Return the [X, Y] coordinate for the center point of the cell that contains the specified text.  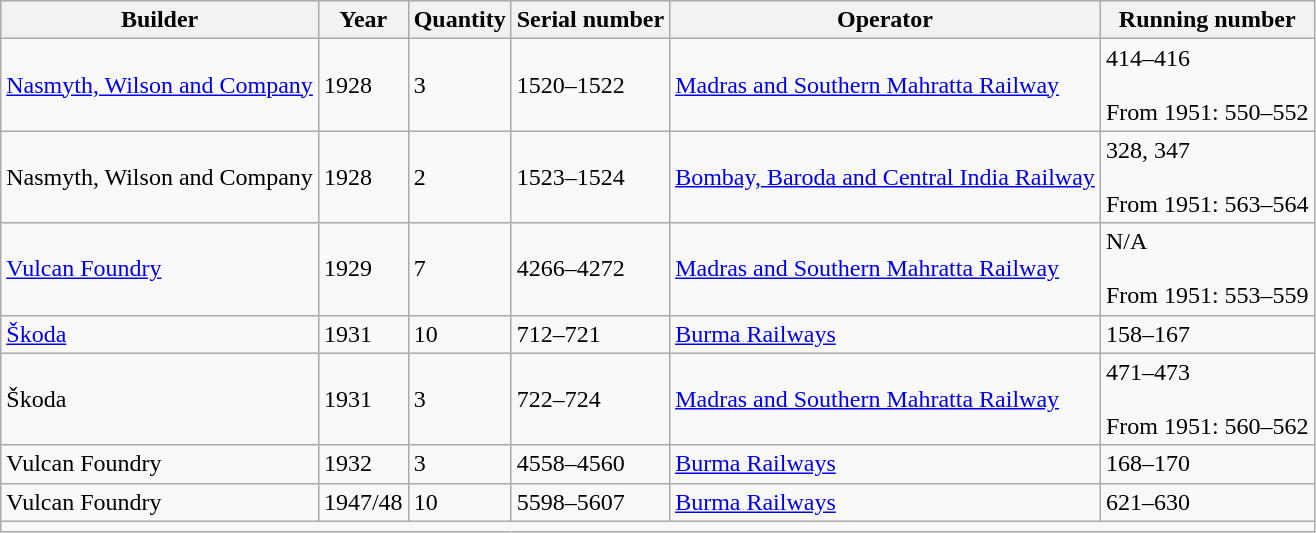
Quantity [460, 20]
328, 347From 1951: 563–564 [1207, 177]
621–630 [1207, 502]
Bombay, Baroda and Central India Railway [886, 177]
1932 [363, 464]
Operator [886, 20]
Serial number [590, 20]
5598–5607 [590, 502]
471–473From 1951: 560–562 [1207, 399]
7 [460, 269]
N/AFrom 1951: 553–559 [1207, 269]
158–167 [1207, 334]
Year [363, 20]
1520–1522 [590, 85]
Running number [1207, 20]
168–170 [1207, 464]
4558–4560 [590, 464]
4266–4272 [590, 269]
712–721 [590, 334]
2 [460, 177]
1523–1524 [590, 177]
722–724 [590, 399]
1929 [363, 269]
414–416From 1951: 550–552 [1207, 85]
1947/48 [363, 502]
Builder [160, 20]
